Provide the [x, y] coordinate of the cell's center where the given text is located.  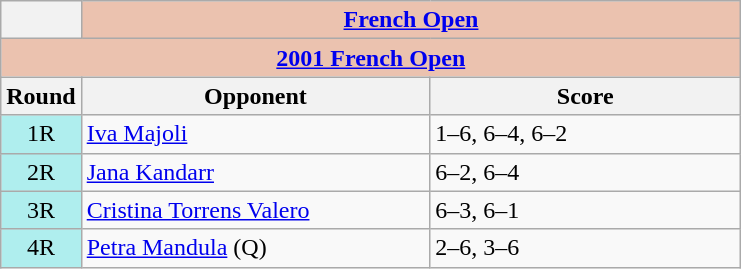
2R [41, 172]
1–6, 6–4, 6–2 [586, 134]
2–6, 3–6 [586, 248]
3R [41, 210]
French Open [411, 20]
Iva Majoli [256, 134]
1R [41, 134]
4R [41, 248]
2001 French Open [371, 58]
Jana Kandarr [256, 172]
Opponent [256, 96]
Cristina Torrens Valero [256, 210]
Round [41, 96]
6–2, 6–4 [586, 172]
Score [586, 96]
6–3, 6–1 [586, 210]
Petra Mandula (Q) [256, 248]
